Pinpoint the cell where the given text exists, returning its (x, y) midpoint coordinate. 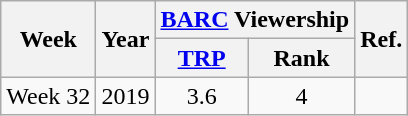
2019 (126, 96)
Year (126, 39)
Week 32 (48, 96)
BARC Viewership (255, 20)
Week (48, 39)
Ref. (382, 39)
4 (301, 96)
TRP (202, 58)
3.6 (202, 96)
Rank (301, 58)
